Capture the cell that displays the provided text and extract its (X, Y) central coordinate. 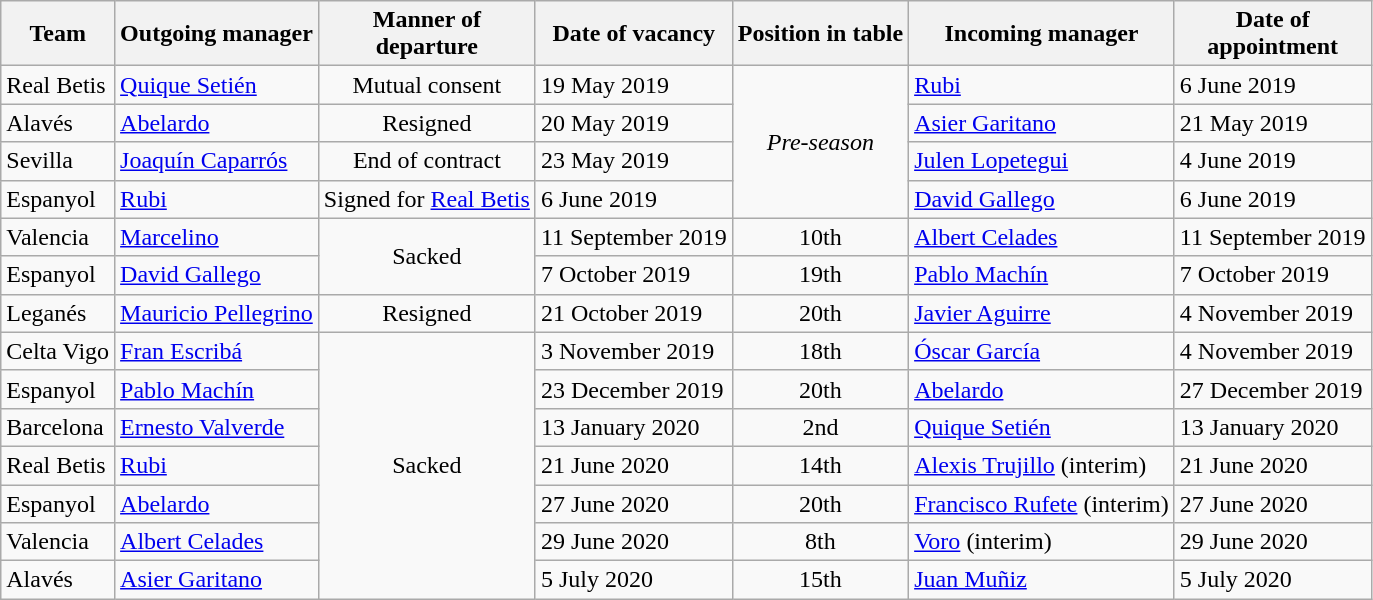
Mauricio Pellegrino (217, 313)
Fran Escribá (217, 351)
20 May 2019 (634, 123)
Voro (interim) (1042, 542)
Sevilla (58, 161)
3 November 2019 (634, 351)
Barcelona (58, 427)
Mutual consent (426, 85)
Leganés (58, 313)
Joaquín Caparrós (217, 161)
Manner ofdeparture (426, 34)
Position in table (820, 34)
21 October 2019 (634, 313)
21 May 2019 (1272, 123)
15th (820, 580)
19th (820, 275)
Óscar García (1042, 351)
19 May 2019 (634, 85)
Marcelino (217, 237)
End of contract (426, 161)
10th (820, 237)
Incoming manager (1042, 34)
23 May 2019 (634, 161)
23 December 2019 (634, 389)
Juan Muñiz (1042, 580)
Celta Vigo (58, 351)
Date ofappointment (1272, 34)
Pre-season (820, 142)
2nd (820, 427)
14th (820, 465)
Ernesto Valverde (217, 427)
Outgoing manager (217, 34)
Julen Lopetegui (1042, 161)
4 June 2019 (1272, 161)
27 December 2019 (1272, 389)
Francisco Rufete (interim) (1042, 503)
Team (58, 34)
Date of vacancy (634, 34)
Javier Aguirre (1042, 313)
Signed for Real Betis (426, 199)
18th (820, 351)
8th (820, 542)
Alexis Trujillo (interim) (1042, 465)
